Detect which cell encompasses the target text, then output its [x, y] center coordinate. 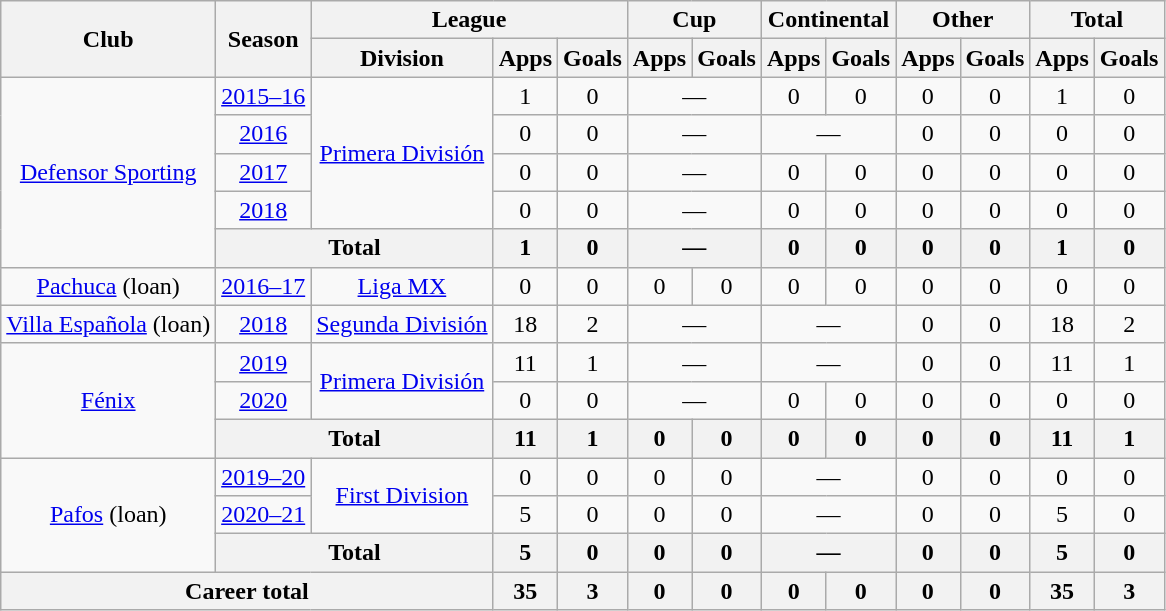
Club [108, 39]
Season [264, 39]
2015–16 [264, 96]
2017 [264, 172]
First Division [402, 496]
Segunda División [402, 324]
Career total [247, 591]
2019 [264, 362]
Villa Española (loan) [108, 324]
2016 [264, 134]
Defensor Sporting [108, 172]
2016–17 [264, 286]
Liga MX [402, 286]
Pafos (loan) [108, 515]
Pachuca (loan) [108, 286]
Continental [828, 20]
2020–21 [264, 515]
Other [963, 20]
2020 [264, 400]
Division [402, 58]
Cup [694, 20]
League [470, 20]
2019–20 [264, 477]
Fénix [108, 400]
